Extract the (X, Y) coordinate from the center of the cell holding the provided text.  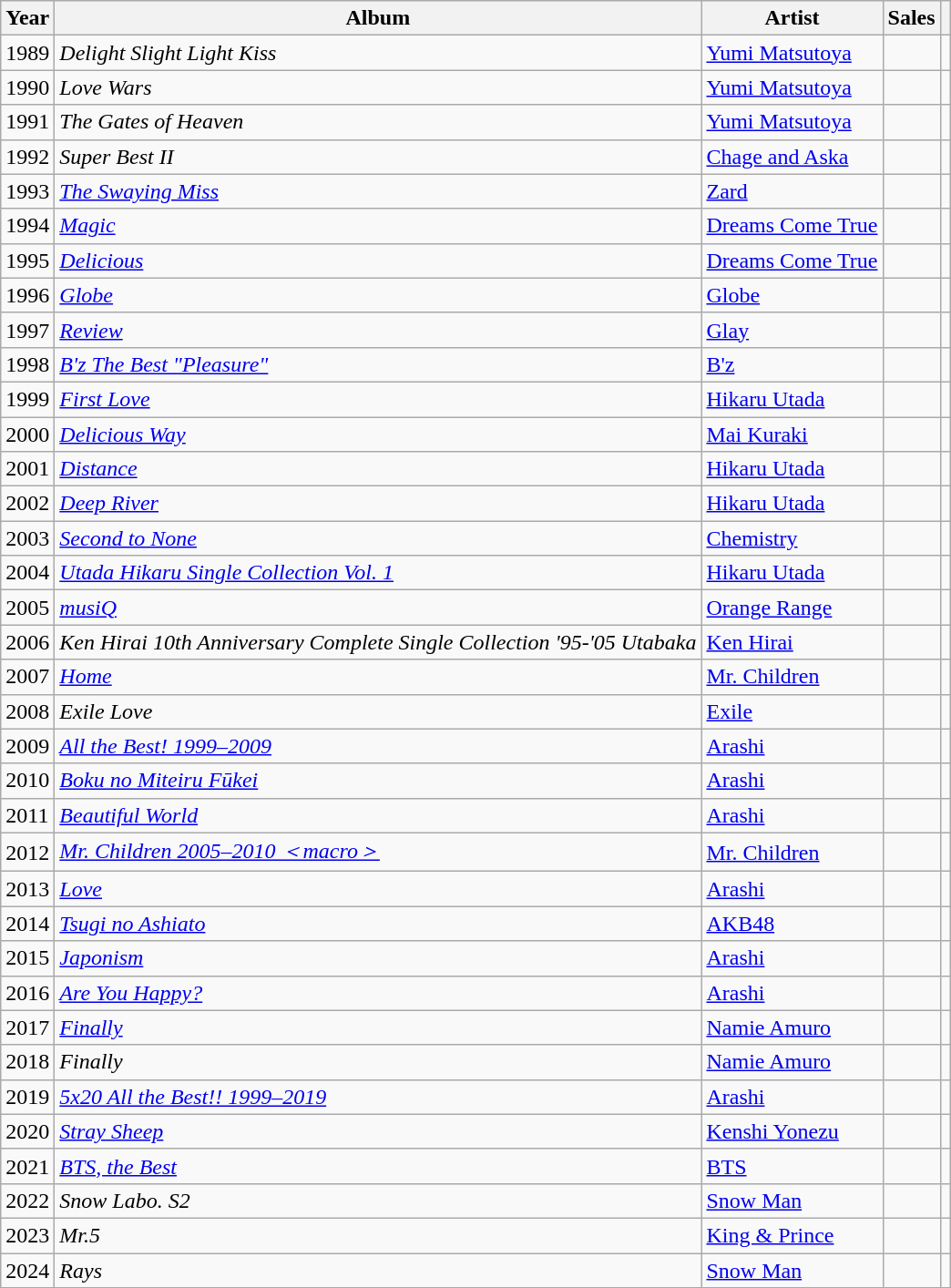
Japonism (378, 958)
Magic (378, 226)
2015 (27, 958)
B'z The Best "Pleasure" (378, 364)
2004 (27, 573)
Second to None (378, 538)
Glay (792, 330)
Utada Hikaru Single Collection Vol. 1 (378, 573)
Zard (792, 191)
Year (27, 18)
Kenshi Yonezu (792, 1131)
2012 (27, 853)
1996 (27, 295)
The Gates of Heaven (378, 122)
2005 (27, 608)
2017 (27, 1027)
2009 (27, 746)
Orange Range (792, 608)
Love Wars (378, 87)
Rays (378, 1271)
Are You Happy? (378, 993)
Artist (792, 18)
Review (378, 330)
BTS, the Best (378, 1166)
BTS (792, 1166)
Chemistry (792, 538)
B'z (792, 364)
2007 (27, 677)
2011 (27, 815)
2003 (27, 538)
Love (378, 889)
Exile Love (378, 711)
1991 (27, 122)
Mr.5 (378, 1235)
Boku no Miteiru Fūkei (378, 781)
Chage and Aska (792, 157)
2001 (27, 469)
Super Best II (378, 157)
2020 (27, 1131)
Album (378, 18)
2022 (27, 1201)
Delight Slight Light Kiss (378, 53)
2010 (27, 781)
Snow Labo. S2 (378, 1201)
1992 (27, 157)
Distance (378, 469)
All the Best! 1999–2009 (378, 746)
AKB48 (792, 924)
1993 (27, 191)
Deep River (378, 504)
Mai Kuraki (792, 434)
2024 (27, 1271)
1989 (27, 53)
Ken Hirai (792, 642)
1994 (27, 226)
2021 (27, 1166)
1998 (27, 364)
2002 (27, 504)
Home (378, 677)
2014 (27, 924)
5x20 All the Best!! 1999–2019 (378, 1097)
1995 (27, 261)
Sales (911, 18)
Stray Sheep (378, 1131)
2008 (27, 711)
2019 (27, 1097)
Delicious (378, 261)
2023 (27, 1235)
First Love (378, 399)
1990 (27, 87)
King & Prince (792, 1235)
Ken Hirai 10th Anniversary Complete Single Collection '95-'05 Utabaka (378, 642)
Mr. Children 2005–2010 ＜macro＞ (378, 853)
Beautiful World (378, 815)
Tsugi no Ashiato (378, 924)
1999 (27, 399)
2013 (27, 889)
2018 (27, 1062)
Exile (792, 711)
musiQ (378, 608)
The Swaying Miss (378, 191)
1997 (27, 330)
Delicious Way (378, 434)
2006 (27, 642)
2000 (27, 434)
2016 (27, 993)
